From the cell containing the given text, extract its center point as [x, y] coordinate. 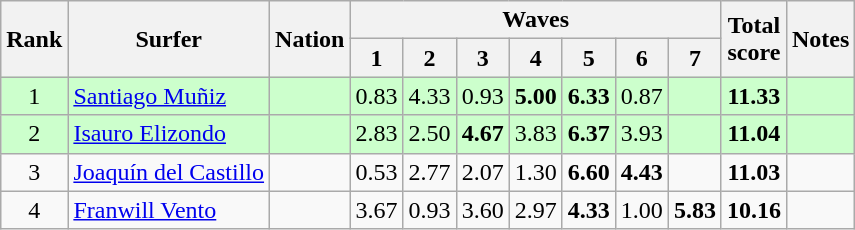
4.67 [482, 134]
Surfer [169, 39]
2.07 [482, 172]
Isauro Elizondo [169, 134]
3.83 [536, 134]
0.53 [376, 172]
Totalscore [754, 39]
6 [642, 58]
2.97 [536, 210]
6.60 [588, 172]
6.33 [588, 96]
Santiago Muñiz [169, 96]
3.60 [482, 210]
7 [694, 58]
0.83 [376, 96]
11.04 [754, 134]
6.37 [588, 134]
10.16 [754, 210]
2.77 [430, 172]
Waves [536, 20]
3.93 [642, 134]
Notes [820, 39]
2.83 [376, 134]
11.33 [754, 96]
Franwill Vento [169, 210]
1.30 [536, 172]
1.00 [642, 210]
5.83 [694, 210]
Joaquín del Castillo [169, 172]
2.50 [430, 134]
Nation [310, 39]
0.87 [642, 96]
4.43 [642, 172]
3.67 [376, 210]
Rank [34, 39]
5.00 [536, 96]
11.03 [754, 172]
5 [588, 58]
